Find where the given text appears and provide that cell's center as [x, y] coordinate. 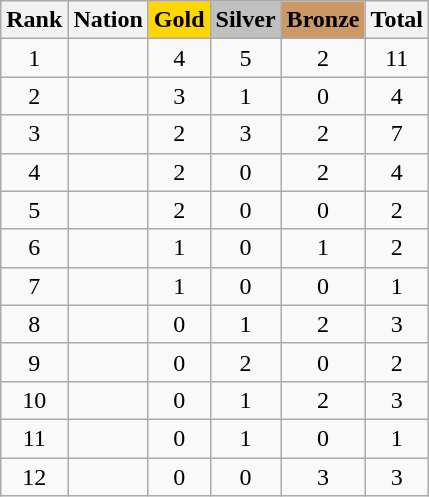
10 [34, 400]
Nation [108, 20]
Bronze [323, 20]
9 [34, 362]
8 [34, 324]
12 [34, 477]
6 [34, 248]
Gold [179, 20]
Silver [246, 20]
Rank [34, 20]
Total [397, 20]
